Scan for the cell matching the given text and deliver its [X, Y] coordinate at center. 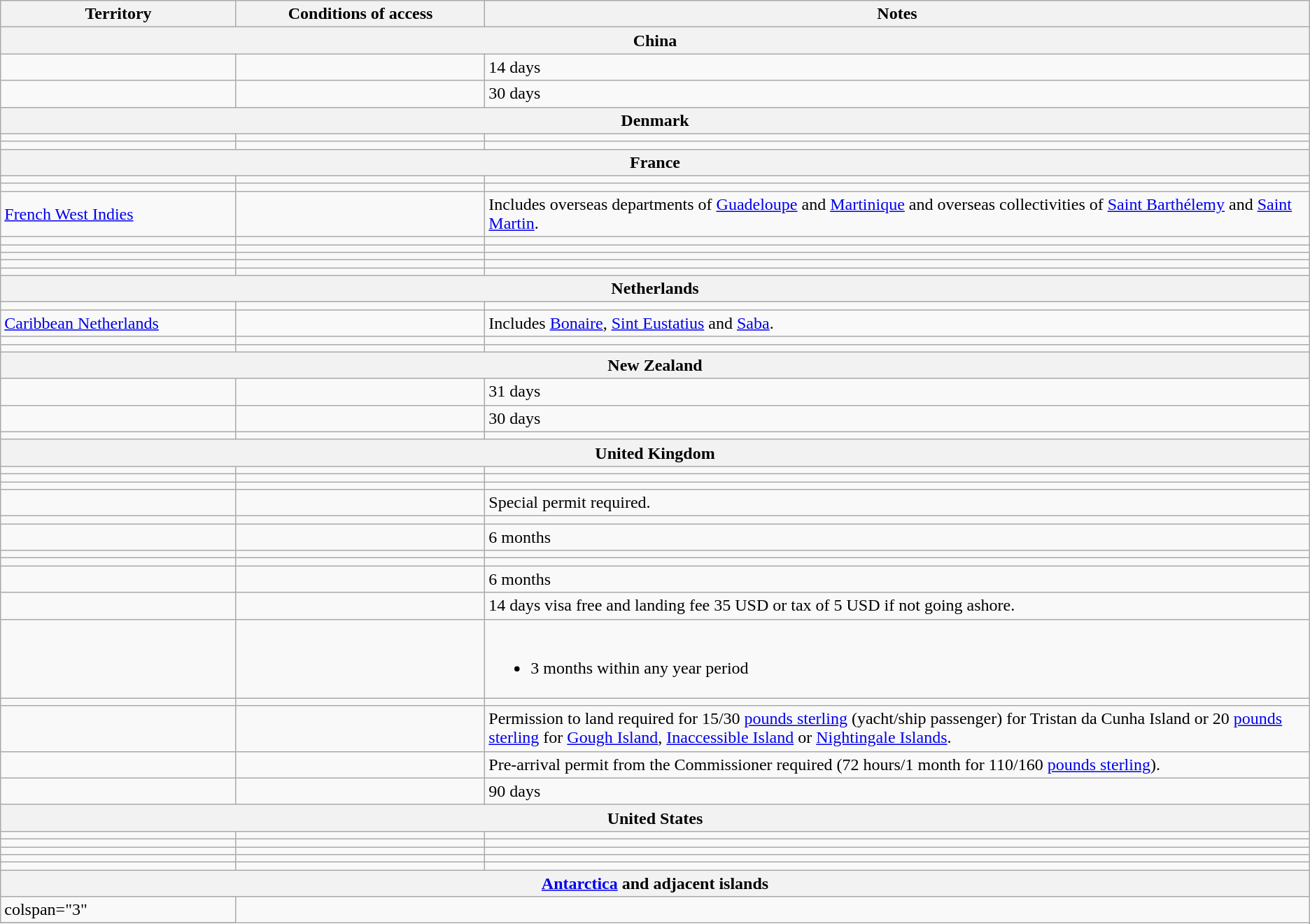
3 months within any year period [897, 659]
French West Indies [119, 214]
Antarctica and adjacent islands [655, 883]
China [655, 41]
Netherlands [655, 289]
14 days visa free and landing fee 35 USD or tax of 5 USD if not going ashore. [897, 606]
31 days [897, 392]
Caribbean Netherlands [119, 323]
Denmark [655, 120]
Notes [897, 14]
France [655, 162]
colspan="3" [119, 910]
United States [655, 818]
Territory [119, 14]
Includes Bonaire, Sint Eustatius and Saba. [897, 323]
Special permit required. [897, 503]
14 days [897, 67]
New Zealand [655, 365]
United Kingdom [655, 453]
Conditions of access [360, 14]
Pre-arrival permit from the Commissioner required (72 hours/1 month for 110/160 pounds sterling). [897, 765]
Includes overseas departments of Guadeloupe and Martinique and overseas collectivities of Saint Barthélemy and Saint Martin. [897, 214]
90 days [897, 791]
